Determine the [x, y] coordinate at the center of the cell enclosing the given text.  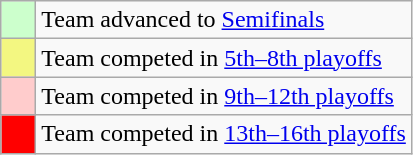
Team advanced to Semifinals [224, 20]
Team competed in 5th–8th playoffs [224, 58]
Team competed in 9th–12th playoffs [224, 96]
Team competed in 13th–16th playoffs [224, 134]
